Search for the cell housing the specified text and yield its (x, y) center coordinate. 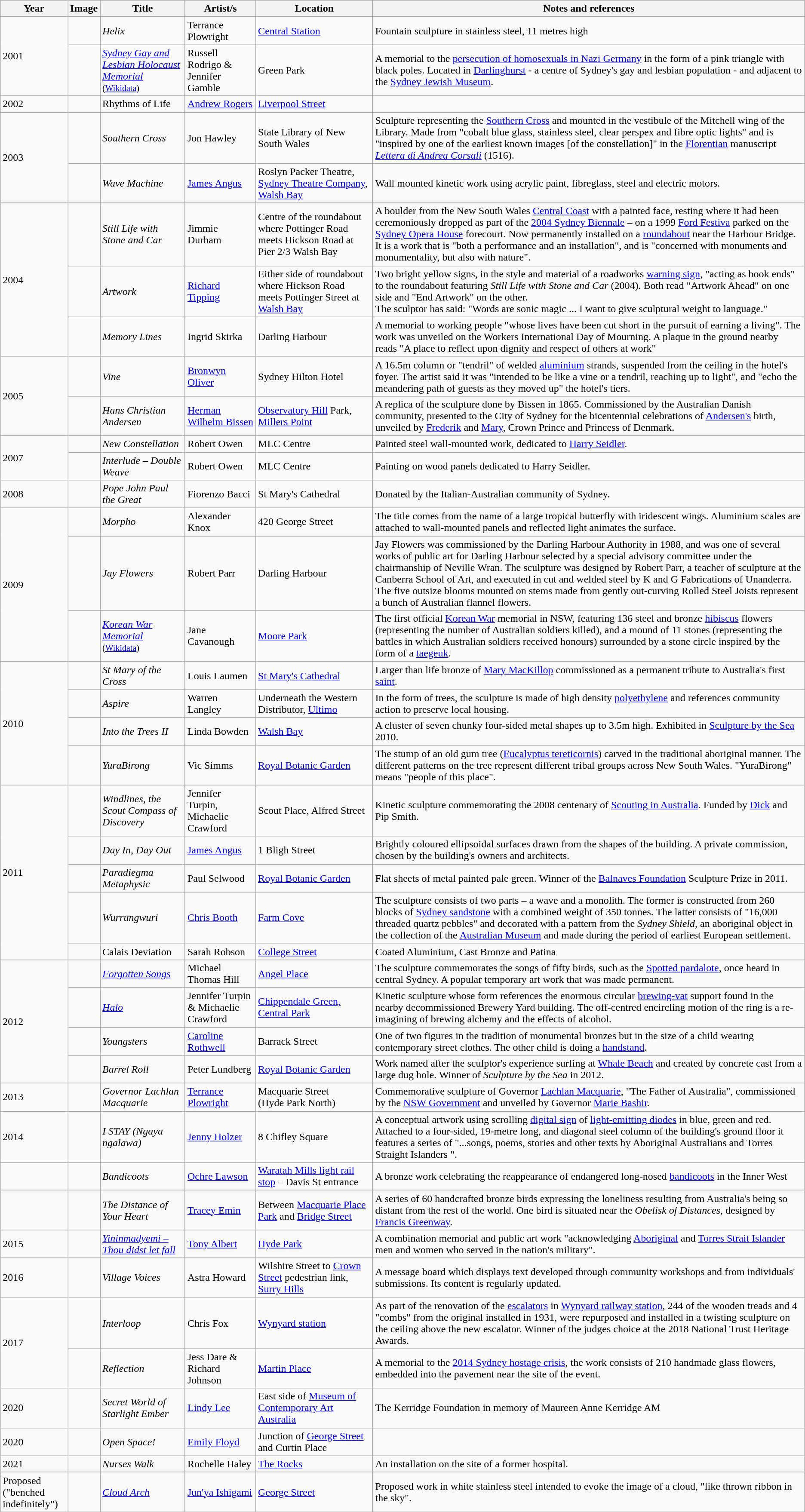
Jay Flowers (143, 574)
2002 (34, 104)
Bronwyn Oliver (220, 376)
Michael Thomas Hill (220, 973)
Windlines, the Scout Compass of Discovery (143, 811)
Village Voices (143, 1278)
Richard Tipping (220, 291)
Forgotten Songs (143, 973)
Title (143, 9)
Wilshire Street to Crown Street pedestrian link, Surry Hills (314, 1278)
Between Macquarie Place Park and Bridge Street (314, 1210)
State Library of New South Wales (314, 138)
Ingrid Skirka (220, 337)
Flat sheets of metal painted pale green. Winner of the Balnaves Foundation Sculpture Prize in 2011. (589, 878)
Lindy Lee (220, 1408)
Larger than life bronze of Mary MacKillop commissioned as a permanent tribute to Australia's first saint. (589, 676)
East side of Museum of Contemporary Art Australia (314, 1408)
Sydney Gay and Lesbian Holocaust Memorial(Wikidata) (143, 71)
2005 (34, 396)
Hans Christian Andersen (143, 416)
Rhythms of Life (143, 104)
Jennifer Turpin & Michaelie Crawford (220, 1007)
Governor Lachlan Macquarie (143, 1097)
The Rocks (314, 1464)
Martin Place (314, 1368)
1 Bligh Street (314, 850)
Year (34, 9)
Notes and references (589, 9)
Junction of George Street and Curtin Place (314, 1442)
Painting on wood panels dedicated to Harry Seidler. (589, 466)
Chris Booth (220, 917)
2004 (34, 279)
Central Station (314, 31)
Macquarie Street(Hyde Park North) (314, 1097)
Hyde Park (314, 1244)
Fiorenzo Bacci (220, 494)
Centre of the roundabout where Pottinger Road meets Hickson Road at Pier 2/3 Walsh Bay (314, 234)
Interlude – Double Weave (143, 466)
Image (84, 9)
Wall mounted kinetic work using acrylic paint, fibreglass, steel and electric motors. (589, 183)
A cluster of seven chunky four-sided metal shapes up to 3.5m high. Exhibited in Sculpture by the Sea 2010. (589, 732)
Jenny Holzer (220, 1137)
Calais Deviation (143, 951)
Halo (143, 1007)
Helix (143, 31)
Linda Bowden (220, 732)
Either side of roundabout where Hickson Road meets Pottinger Street at Walsh Bay (314, 291)
Yininmadyemi – Thou didst let fall (143, 1244)
Walsh Bay (314, 732)
Southern Cross (143, 138)
Morpho (143, 522)
Proposed work in white stainless steel intended to evoke the image of a cloud, "like thrown ribbon in the sky". (589, 1492)
Korean War Memorial(Wikidata) (143, 636)
2013 (34, 1097)
Fountain sculpture in stainless steel, 11 metres high (589, 31)
Brightly coloured ellipsoidal surfaces drawn from the shapes of the building. A private commission, chosen by the building's owners and architects. (589, 850)
Liverpool Street (314, 104)
The Kerridge Foundation in memory of Maureen Anne Kerridge AM (589, 1408)
Wave Machine (143, 183)
An installation on the site of a former hospital. (589, 1464)
Reflection (143, 1368)
Cloud Arch (143, 1492)
A combination memorial and public art work "acknowledging Aboriginal and Torres Strait Islander men and women who served in the nation's military". (589, 1244)
Vic Simms (220, 765)
Emily Floyd (220, 1442)
2021 (34, 1464)
Scout Place, Alfred Street (314, 811)
Day In, Day Out (143, 850)
Sarah Robson (220, 951)
George Street (314, 1492)
Jun'ya Ishigami (220, 1492)
Painted steel wall-mounted work, dedicated to Harry Seidler. (589, 444)
Vine (143, 376)
Wurrungwuri (143, 917)
Sydney Hilton Hotel (314, 376)
A message board which displays text developed through community workshops and from individuals' submissions. Its content is regularly updated. (589, 1278)
Astra Howard (220, 1278)
2014 (34, 1137)
Caroline Rothwell (220, 1041)
2016 (34, 1278)
I STAY (Ngaya ngalawa) (143, 1137)
Paradiegma Metaphysic (143, 878)
Bandicoots (143, 1176)
Coated Aluminium, Cast Bronze and Patina (589, 951)
Russell Rodrigo & Jennifer Gamble (220, 71)
Tracey Emin (220, 1210)
The Distance of Your Heart (143, 1210)
Louis Laumen (220, 676)
Secret World of Starlight Ember (143, 1408)
Observatory Hill Park, Millers Point (314, 416)
Jon Hawley (220, 138)
Jennifer Turpin, Michaelie Crawford (220, 811)
2012 (34, 1021)
Interloop (143, 1323)
Kinetic sculpture commemorating the 2008 centenary of Scouting in Australia. Funded by Dick and Pip Smith. (589, 811)
2010 (34, 723)
Moore Park (314, 636)
Location (314, 9)
Artist/s (220, 9)
2015 (34, 1244)
Still Life with Stone and Car (143, 234)
Youngsters (143, 1041)
Donated by the Italian-Australian community of Sydney. (589, 494)
College Street (314, 951)
8 Chifley Square (314, 1137)
Herman Wilhelm Bissen (220, 416)
Chris Fox (220, 1323)
Jane Cavanough (220, 636)
2017 (34, 1343)
Jess Dare & Richard Johnson (220, 1368)
Aspire (143, 703)
A bronze work celebrating the reappearance of endangered long-nosed bandicoots in the Inner West (589, 1176)
Green Park (314, 71)
Angel Place (314, 973)
Waratah Mills light rail stop – Davis St entrance (314, 1176)
2008 (34, 494)
Chippendale Green, Central Park (314, 1007)
Wynyard station (314, 1323)
Into the Trees II (143, 732)
420 George Street (314, 522)
2009 (34, 585)
Rochelle Haley (220, 1464)
Open Space! (143, 1442)
Andrew Rogers (220, 104)
Farm Cove (314, 917)
YuraBirong (143, 765)
Barrack Street (314, 1041)
Artwork (143, 291)
2011 (34, 872)
Roslyn Packer Theatre, Sydney Theatre Company, Walsh Bay (314, 183)
Ochre Lawson (220, 1176)
Tony Albert (220, 1244)
Barrel Roll (143, 1070)
Warren Langley (220, 703)
St Mary of the Cross (143, 676)
Underneath the Western Distributor, Ultimo (314, 703)
Jimmie Durham (220, 234)
A memorial to the 2014 Sydney hostage crisis, the work consists of 210 handmade glass flowers, embedded into the pavement near the site of the event. (589, 1368)
Pope John Paul the Great (143, 494)
In the form of trees, the sculpture is made of high density polyethylene and references community action to preserve local housing. (589, 703)
Peter Lundberg (220, 1070)
Paul Selwood (220, 878)
New Constellation (143, 444)
Proposed("benched indefinitely") (34, 1492)
Memory Lines (143, 337)
Nurses Walk (143, 1464)
2007 (34, 457)
2001 (34, 56)
Robert Parr (220, 574)
2003 (34, 157)
Alexander Knox (220, 522)
